Determine the [X, Y] coordinate at the center of the cell enclosing the given text.  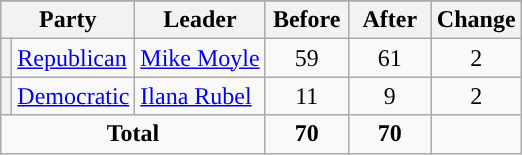
Total [133, 134]
11 [306, 96]
Ilana Rubel [200, 96]
Mike Moyle [200, 58]
61 [390, 58]
Republican [74, 58]
Leader [200, 20]
Change [476, 20]
Before [306, 20]
59 [306, 58]
Party [68, 20]
Democratic [74, 96]
9 [390, 96]
After [390, 20]
